Return the [X, Y] coordinate for the center point of the cell that contains the specified text.  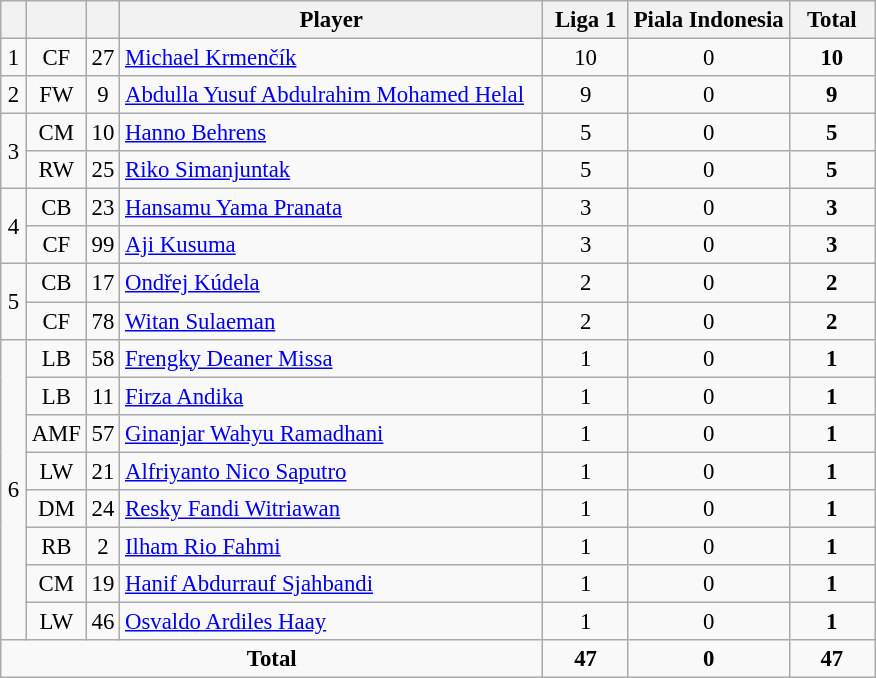
DM [56, 509]
19 [102, 584]
Aji Kusuma [332, 245]
Abdulla Yusuf Abdulrahim Mohamed Helal [332, 95]
4 [14, 226]
46 [102, 621]
RW [56, 170]
AMF [56, 433]
25 [102, 170]
11 [102, 396]
78 [102, 321]
Liga 1 [586, 20]
24 [102, 509]
Ondřej Kúdela [332, 283]
57 [102, 433]
Hanno Behrens [332, 133]
Player [332, 20]
Hansamu Yama Pranata [332, 208]
99 [102, 245]
Ginanjar Wahyu Ramadhani [332, 433]
58 [102, 358]
Frengky Deaner Missa [332, 358]
17 [102, 283]
Alfriyanto Nico Saputro [332, 471]
Riko Simanjuntak [332, 170]
23 [102, 208]
Firza Andika [332, 396]
RB [56, 546]
6 [14, 490]
Ilham Rio Fahmi [332, 546]
27 [102, 58]
FW [56, 95]
Hanif Abdurrauf Sjahbandi [332, 584]
Witan Sulaeman [332, 321]
Piala Indonesia [708, 20]
Osvaldo Ardiles Haay [332, 621]
21 [102, 471]
Resky Fandi Witriawan [332, 509]
Michael Krmenčík [332, 58]
